Capture the cell that displays the provided text and extract its [X, Y] central coordinate. 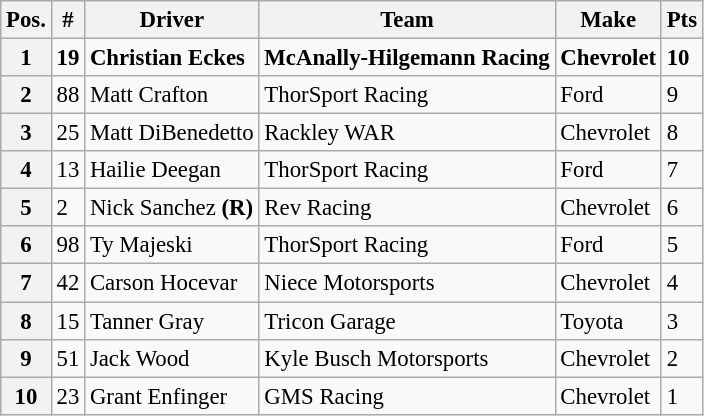
# [68, 20]
Tanner Gray [172, 321]
GMS Racing [407, 396]
Toyota [608, 321]
McAnally-Hilgemann Racing [407, 58]
13 [68, 170]
Rev Racing [407, 208]
25 [68, 133]
Pos. [26, 20]
88 [68, 95]
Nick Sanchez (R) [172, 208]
15 [68, 321]
Tricon Garage [407, 321]
Carson Hocevar [172, 283]
Team [407, 20]
42 [68, 283]
Christian Eckes [172, 58]
Niece Motorsports [407, 283]
23 [68, 396]
98 [68, 245]
Driver [172, 20]
Rackley WAR [407, 133]
Grant Enfinger [172, 396]
Pts [682, 20]
Matt Crafton [172, 95]
Jack Wood [172, 358]
Matt DiBenedetto [172, 133]
Kyle Busch Motorsports [407, 358]
19 [68, 58]
51 [68, 358]
Ty Majeski [172, 245]
Make [608, 20]
Hailie Deegan [172, 170]
